Pinpoint the cell where the given text exists, returning its (x, y) midpoint coordinate. 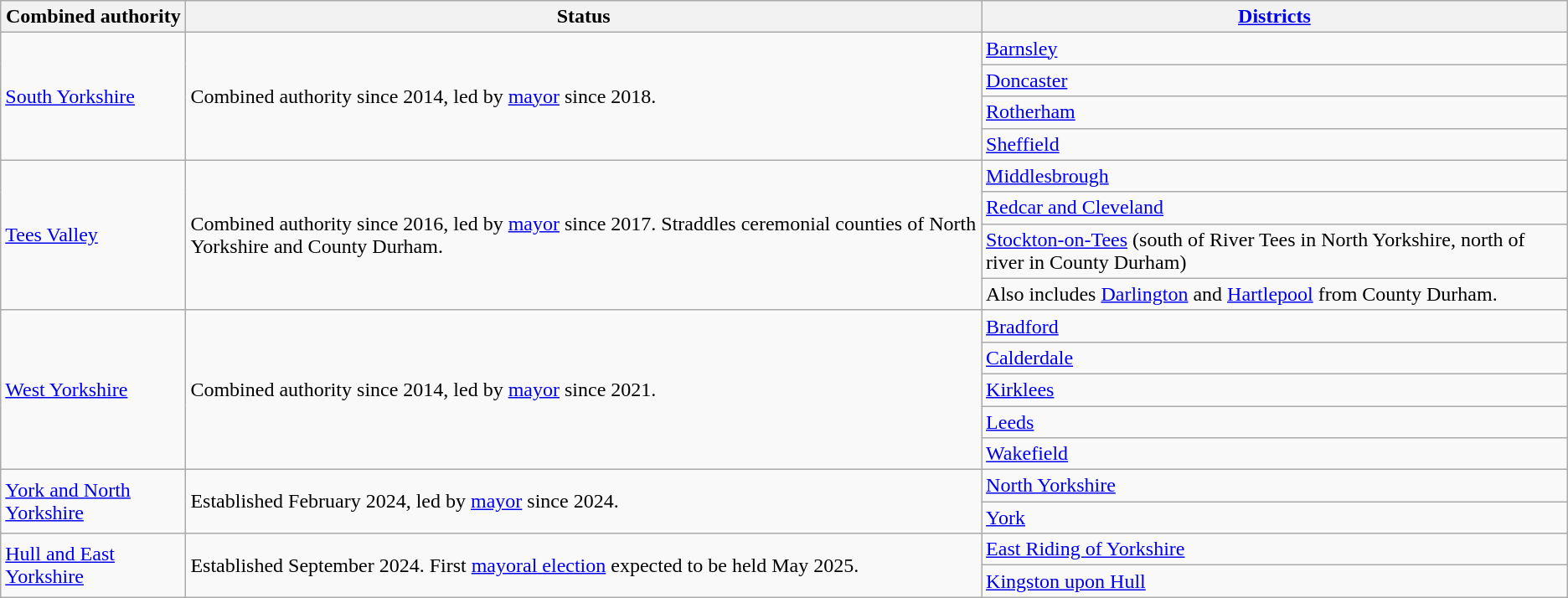
Combined authority since 2014, led by mayor since 2021. (584, 389)
Bradford (1275, 326)
Rotherham (1275, 112)
Combined authority since 2014, led by mayor since 2018. (584, 96)
Doncaster (1275, 80)
York (1275, 518)
Kirklees (1275, 389)
Hull and East Yorkshire (94, 565)
North Yorkshire (1275, 486)
Also includes Darlington and Hartlepool from County Durham. (1275, 294)
Tees Valley (94, 235)
Middlesbrough (1275, 176)
Wakefield (1275, 454)
Kingston upon Hull (1275, 581)
Barnsley (1275, 49)
Combined authority (94, 17)
Leeds (1275, 421)
Stockton-on-Tees (south of River Tees in North Yorkshire, north of river in County Durham) (1275, 251)
Calderdale (1275, 358)
Status (584, 17)
Redcar and Cleveland (1275, 208)
Established September 2024. First mayoral election expected to be held May 2025. (584, 565)
East Riding of Yorkshire (1275, 549)
South Yorkshire (94, 96)
Established February 2024, led by mayor since 2024. (584, 502)
West Yorkshire (94, 389)
York and North Yorkshire (94, 502)
Combined authority since 2016, led by mayor since 2017. Straddles ceremonial counties of North Yorkshire and County Durham. (584, 235)
Sheffield (1275, 144)
Districts (1275, 17)
